Output the (x, y) coordinate of the center of the cell containing the given text.  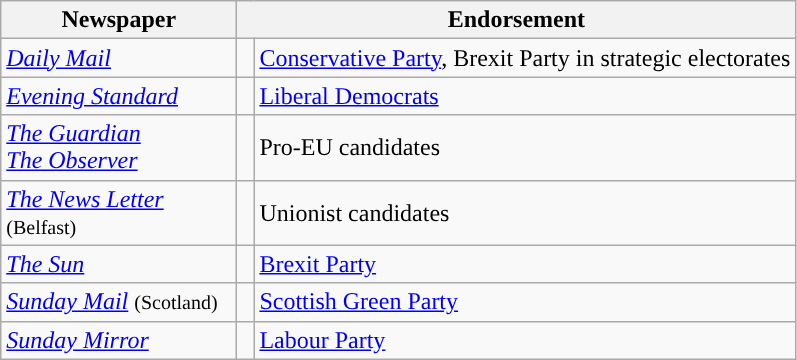
Pro-EU candidates (525, 148)
The News Letter (Belfast) (119, 212)
Unionist candidates (525, 212)
Sunday Mail (Scotland) (119, 302)
Brexit Party (525, 264)
Daily Mail (119, 58)
Sunday Mirror (119, 340)
Liberal Democrats (525, 96)
Conservative Party, Brexit Party in strategic electorates (525, 58)
The Sun (119, 264)
Labour Party (525, 340)
Scottish Green Party (525, 302)
Newspaper (119, 20)
Endorsement (516, 20)
Evening Standard (119, 96)
The GuardianThe Observer (119, 148)
